Search for the cell housing the specified text and yield its [X, Y] center coordinate. 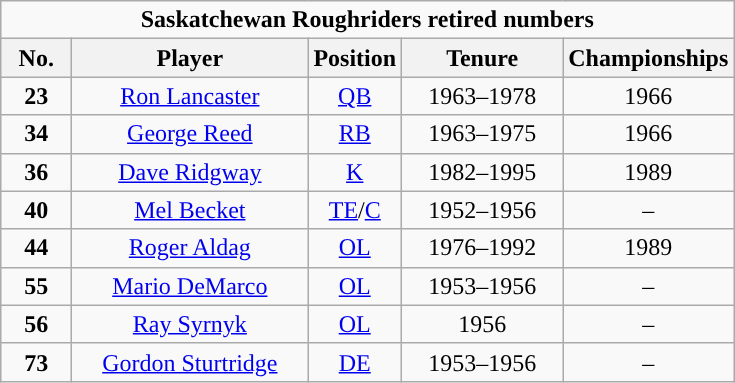
34 [36, 134]
Mario DeMarco [190, 286]
55 [36, 286]
TE/C [355, 210]
56 [36, 324]
Ron Lancaster [190, 96]
1976–1992 [482, 248]
QB [355, 96]
1982–1995 [482, 172]
1952–1956 [482, 210]
Saskatchewan Roughriders retired numbers [368, 20]
No. [36, 58]
Gordon Sturtridge [190, 362]
73 [36, 362]
Tenure [482, 58]
1956 [482, 324]
40 [36, 210]
Ray Syrnyk [190, 324]
Mel Becket [190, 210]
Championships [648, 58]
Player [190, 58]
George Reed [190, 134]
23 [36, 96]
Roger Aldag [190, 248]
DE [355, 362]
1963–1978 [482, 96]
Dave Ridgway [190, 172]
1963–1975 [482, 134]
Position [355, 58]
44 [36, 248]
K [355, 172]
RB [355, 134]
36 [36, 172]
